Detect which cell encompasses the target text, then output its [x, y] center coordinate. 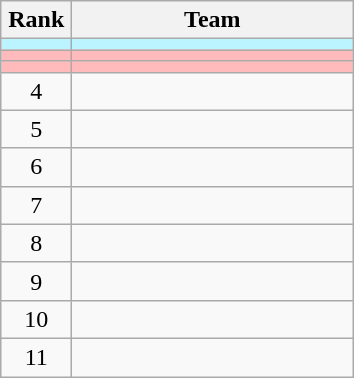
8 [36, 243]
4 [36, 91]
9 [36, 281]
10 [36, 319]
5 [36, 129]
11 [36, 357]
Rank [36, 20]
6 [36, 167]
7 [36, 205]
Team [212, 20]
